Detect which cell encompasses the target text, then output its [X, Y] center coordinate. 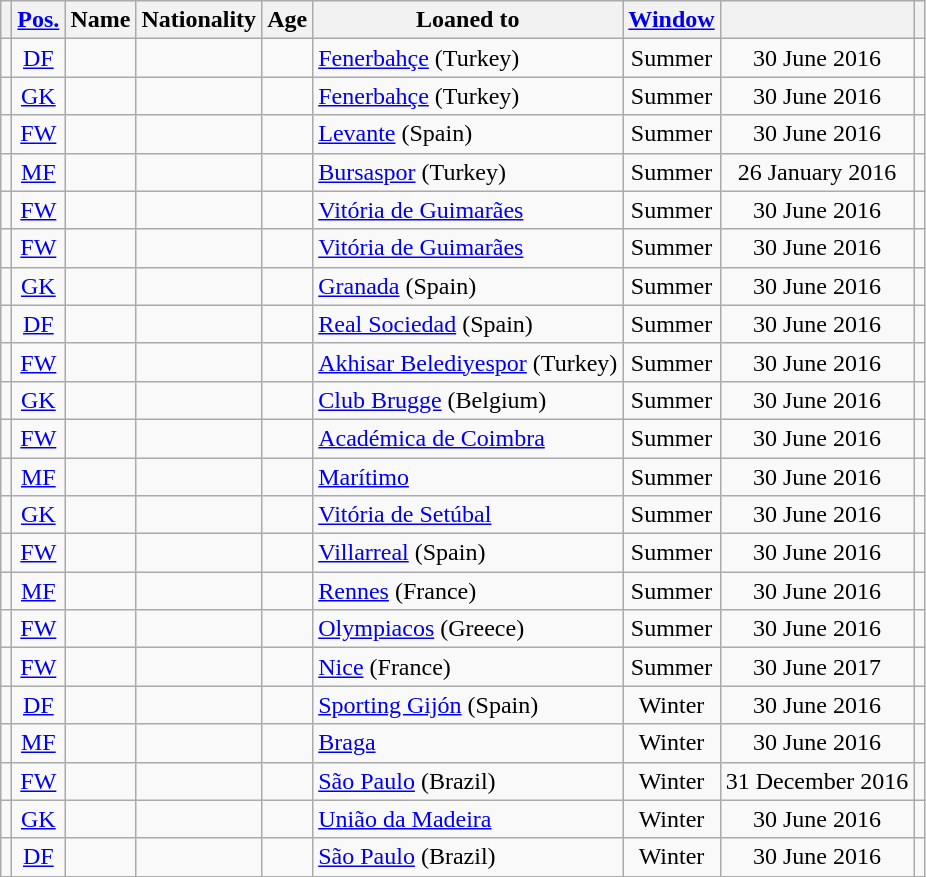
Akhisar Belediyespor (Turkey) [468, 362]
Académica de Coimbra [468, 438]
30 June 2017 [817, 667]
26 January 2016 [817, 172]
31 December 2016 [817, 781]
Nationality [199, 20]
Granada (Spain) [468, 286]
União da Madeira [468, 819]
Club Brugge (Belgium) [468, 400]
Vitória de Setúbal [468, 515]
Nice (France) [468, 667]
Window [672, 20]
Marítimo [468, 477]
Bursaspor (Turkey) [468, 172]
Levante (Spain) [468, 134]
Name [100, 20]
Sporting Gijón (Spain) [468, 705]
Loaned to [468, 20]
Rennes (France) [468, 591]
Braga [468, 743]
Villarreal (Spain) [468, 553]
Real Sociedad (Spain) [468, 324]
Age [288, 20]
Pos. [38, 20]
Olympiacos (Greece) [468, 629]
